From the cell containing the given text, extract its center point as (X, Y) coordinate. 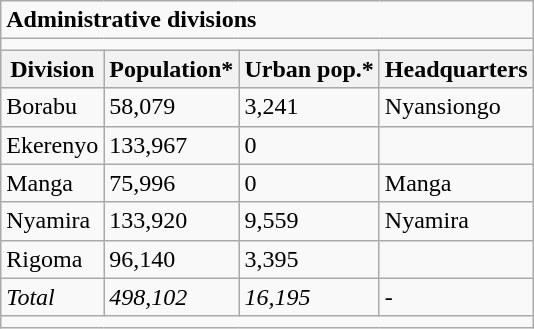
498,102 (172, 297)
96,140 (172, 259)
Rigoma (52, 259)
Ekerenyo (52, 145)
Administrative divisions (267, 20)
- (456, 297)
Borabu (52, 107)
Headquarters (456, 69)
Nyansiongo (456, 107)
3,241 (309, 107)
16,195 (309, 297)
133,920 (172, 221)
133,967 (172, 145)
3,395 (309, 259)
Population* (172, 69)
75,996 (172, 183)
9,559 (309, 221)
Division (52, 69)
Total (52, 297)
58,079 (172, 107)
Urban pop.* (309, 69)
